Capture the cell that displays the provided text and extract its [x, y] central coordinate. 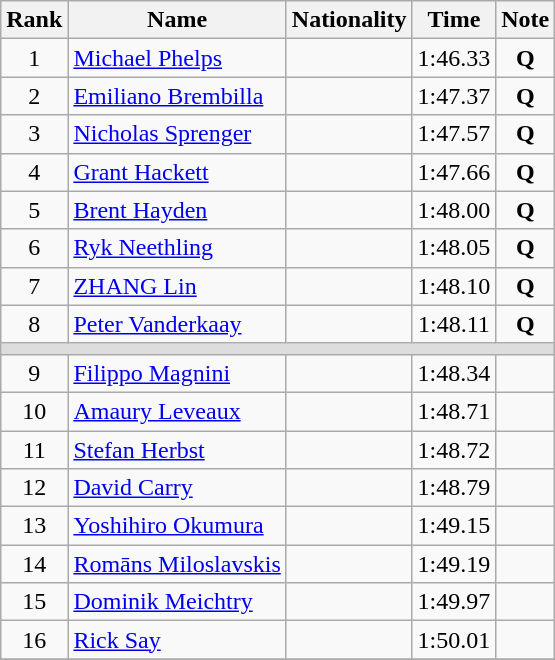
Amaury Leveaux [177, 411]
Filippo Magnini [177, 373]
4 [34, 172]
10 [34, 411]
1 [34, 58]
1:48.10 [454, 286]
Stefan Herbst [177, 449]
9 [34, 373]
1:49.19 [454, 564]
13 [34, 526]
1:47.66 [454, 172]
Peter Vanderkaay [177, 324]
1:47.37 [454, 96]
5 [34, 210]
2 [34, 96]
6 [34, 248]
Yoshihiro Okumura [177, 526]
Note [526, 20]
1:46.33 [454, 58]
1:48.79 [454, 488]
Time [454, 20]
3 [34, 134]
11 [34, 449]
1:50.01 [454, 640]
Rick Say [177, 640]
1:49.15 [454, 526]
Michael Phelps [177, 58]
Dominik Meichtry [177, 602]
1:48.72 [454, 449]
David Carry [177, 488]
Rank [34, 20]
1:48.71 [454, 411]
16 [34, 640]
Brent Hayden [177, 210]
Nationality [349, 20]
1:48.05 [454, 248]
8 [34, 324]
Ryk Neethling [177, 248]
15 [34, 602]
7 [34, 286]
12 [34, 488]
1:48.00 [454, 210]
1:48.11 [454, 324]
Nicholas Sprenger [177, 134]
ZHANG Lin [177, 286]
1:48.34 [454, 373]
14 [34, 564]
Grant Hackett [177, 172]
Emiliano Brembilla [177, 96]
1:49.97 [454, 602]
Romāns Miloslavskis [177, 564]
1:47.57 [454, 134]
Name [177, 20]
